Capture the cell that displays the provided text and extract its (x, y) central coordinate. 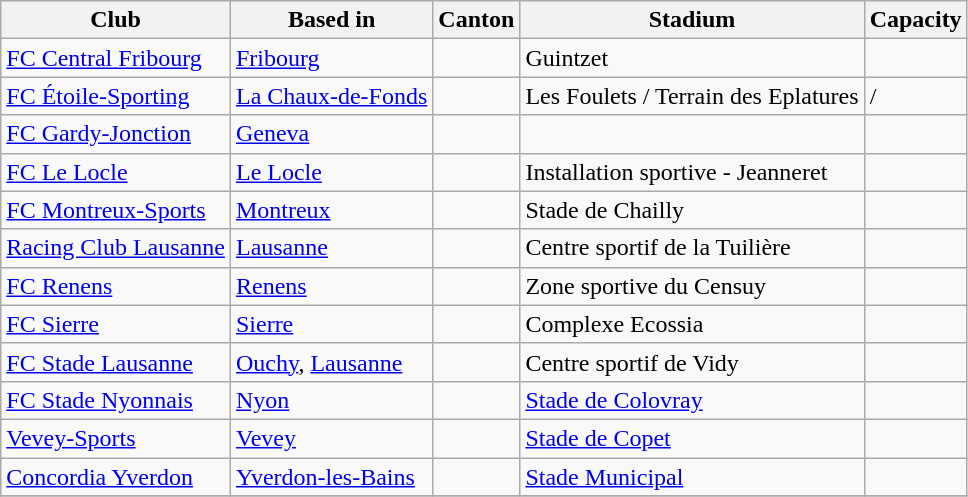
FC Gardy-Jonction (116, 134)
Installation sportive - Jeanneret (692, 172)
FC Montreux-Sports (116, 210)
Vevey-Sports (116, 438)
FC Étoile-Sporting (116, 96)
Stade de Copet (692, 438)
Club (116, 20)
Based in (331, 20)
Vevey (331, 438)
Fribourg (331, 58)
Lausanne (331, 248)
Nyon (331, 400)
Le Locle (331, 172)
FC Le Locle (116, 172)
Guintzet (692, 58)
FC Stade Lausanne (116, 362)
Ouchy, Lausanne (331, 362)
Racing Club Lausanne (116, 248)
Geneva (331, 134)
Stade Municipal (692, 477)
Centre sportif de la Tuilière (692, 248)
/ (916, 96)
Sierre (331, 324)
Concordia Yverdon (116, 477)
La Chaux-de-Fonds (331, 96)
Montreux (331, 210)
Stade de Colovray (692, 400)
FC Central Fribourg (116, 58)
Complexe Ecossia (692, 324)
FC Stade Nyonnais (116, 400)
FC Sierre (116, 324)
Zone sportive du Censuy (692, 286)
Canton (476, 20)
Renens (331, 286)
Les Foulets / Terrain des Eplatures (692, 96)
Stade de Chailly (692, 210)
Stadium (692, 20)
Centre sportif de Vidy (692, 362)
Capacity (916, 20)
FC Renens (116, 286)
Yverdon-les-Bains (331, 477)
